Search for the cell housing the specified text and yield its [X, Y] center coordinate. 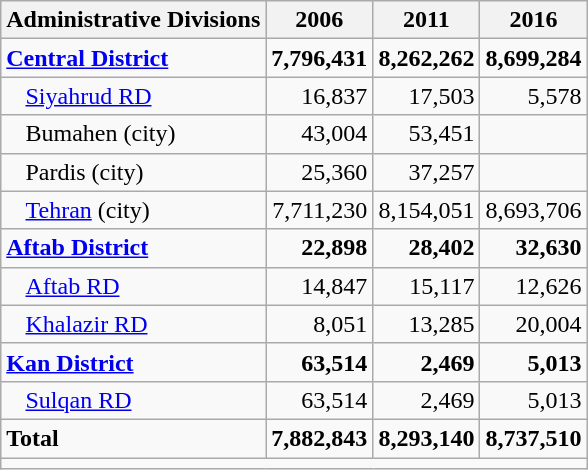
25,360 [320, 172]
Sulqan RD [134, 400]
14,847 [320, 286]
Pardis (city) [134, 172]
8,293,140 [426, 438]
8,262,262 [426, 58]
Aftab RD [134, 286]
37,257 [426, 172]
2006 [320, 20]
Kan District [134, 362]
Total [134, 438]
8,154,051 [426, 210]
53,451 [426, 134]
28,402 [426, 248]
15,117 [426, 286]
Central District [134, 58]
2016 [534, 20]
7,796,431 [320, 58]
Siyahrud RD [134, 96]
8,051 [320, 324]
8,737,510 [534, 438]
32,630 [534, 248]
43,004 [320, 134]
7,711,230 [320, 210]
22,898 [320, 248]
5,578 [534, 96]
Khalazir RD [134, 324]
16,837 [320, 96]
Tehran (city) [134, 210]
7,882,843 [320, 438]
17,503 [426, 96]
13,285 [426, 324]
Bumahen (city) [134, 134]
Aftab District [134, 248]
12,626 [534, 286]
20,004 [534, 324]
Administrative Divisions [134, 20]
2011 [426, 20]
8,699,284 [534, 58]
8,693,706 [534, 210]
